Find where the given text appears and provide that cell's center as [x, y] coordinate. 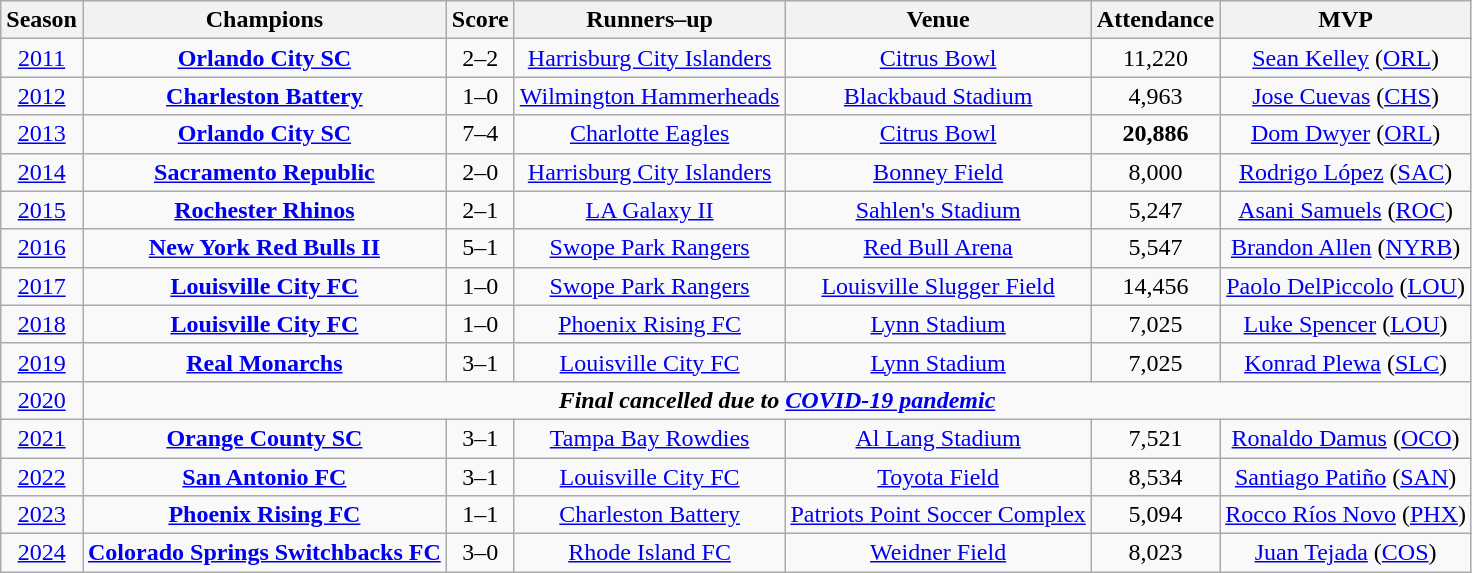
Bonney Field [938, 172]
11,220 [1155, 58]
Blackbaud Stadium [938, 96]
2017 [42, 286]
Patriots Point Soccer Complex [938, 515]
Sahlen's Stadium [938, 210]
5,247 [1155, 210]
5,094 [1155, 515]
Konrad Plewa (SLC) [1346, 362]
2016 [42, 248]
2014 [42, 172]
Red Bull Arena [938, 248]
Orange County SC [264, 438]
Sacramento Republic [264, 172]
Champions [264, 20]
Luke Spencer (LOU) [1346, 324]
8,023 [1155, 553]
14,456 [1155, 286]
3–0 [480, 553]
7–4 [480, 134]
Rochester Rhinos [264, 210]
1–1 [480, 515]
Charlotte Eagles [650, 134]
4,963 [1155, 96]
2020 [42, 400]
Brandon Allen (NYRB) [1346, 248]
Santiago Patiño (SAN) [1346, 477]
MVP [1346, 20]
New York Red Bulls II [264, 248]
2013 [42, 134]
Paolo DelPiccolo (LOU) [1346, 286]
LA Galaxy II [650, 210]
Attendance [1155, 20]
Al Lang Stadium [938, 438]
8,000 [1155, 172]
Rhode Island FC [650, 553]
2–2 [480, 58]
Jose Cuevas (CHS) [1346, 96]
Asani Samuels (ROC) [1346, 210]
Toyota Field [938, 477]
Rocco Ríos Novo (PHX) [1346, 515]
2019 [42, 362]
Sean Kelley (ORL) [1346, 58]
5–1 [480, 248]
20,886 [1155, 134]
2015 [42, 210]
2021 [42, 438]
7,521 [1155, 438]
2022 [42, 477]
Louisville Slugger Field [938, 286]
2012 [42, 96]
Score [480, 20]
Real Monarchs [264, 362]
Dom Dwyer (ORL) [1346, 134]
Rodrigo López (SAC) [1346, 172]
Ronaldo Damus (OCO) [1346, 438]
Season [42, 20]
San Antonio FC [264, 477]
Final cancelled due to COVID-19 pandemic [776, 400]
Wilmington Hammerheads [650, 96]
2024 [42, 553]
Runners–up [650, 20]
2–0 [480, 172]
5,547 [1155, 248]
Venue [938, 20]
2023 [42, 515]
2–1 [480, 210]
Weidner Field [938, 553]
Tampa Bay Rowdies [650, 438]
2011 [42, 58]
8,534 [1155, 477]
Colorado Springs Switchbacks FC [264, 553]
Juan Tejada (COS) [1346, 553]
2018 [42, 324]
